Output the [x, y] coordinate of the center of the cell containing the given text.  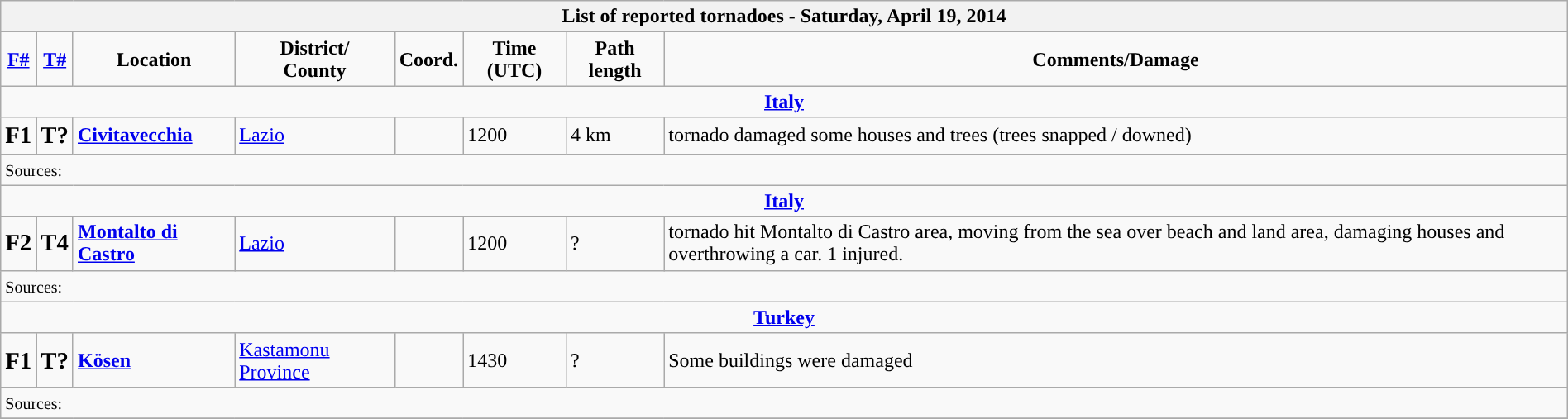
Some buildings were damaged [1116, 360]
T# [55, 60]
Civitavecchia [154, 136]
Kösen [154, 360]
T4 [55, 243]
Turkey [784, 317]
Coord. [428, 60]
Path length [614, 60]
tornado hit Montalto di Castro area, moving from the sea over beach and land area, damaging houses and overthrowing a car. 1 injured. [1116, 243]
tornado damaged some houses and trees (trees snapped / downed) [1116, 136]
Location [154, 60]
1430 [514, 360]
F# [18, 60]
Time (UTC) [514, 60]
Kastamonu Province [314, 360]
Montalto di Castro [154, 243]
List of reported tornadoes - Saturday, April 19, 2014 [784, 17]
Comments/Damage [1116, 60]
4 km [614, 136]
F2 [18, 243]
District/County [314, 60]
